Find where the given text appears and provide that cell's center as (x, y) coordinate. 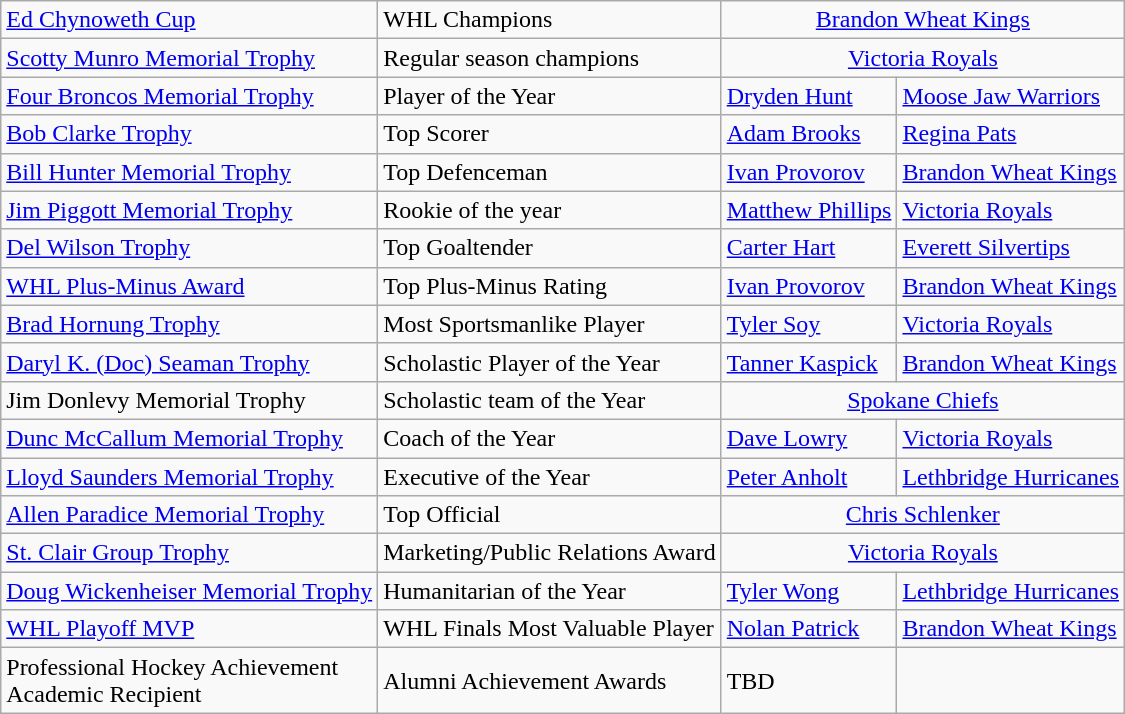
Most Sportsmanlike Player (550, 324)
Jim Piggott Memorial Trophy (190, 210)
Everett Silvertips (1011, 248)
TBD (809, 680)
Marketing/Public Relations Award (550, 553)
Carter Hart (809, 248)
Chris Schlenker (922, 515)
Regina Pats (1011, 134)
Scotty Munro Memorial Trophy (190, 58)
Dunc McCallum Memorial Trophy (190, 438)
Scholastic team of the Year (550, 400)
Top Scorer (550, 134)
Daryl K. (Doc) Seaman Trophy (190, 362)
Top Plus-Minus Rating (550, 286)
Four Broncos Memorial Trophy (190, 96)
Nolan Patrick (809, 629)
Dryden Hunt (809, 96)
Bob Clarke Trophy (190, 134)
Brad Hornung Trophy (190, 324)
Matthew Phillips (809, 210)
Executive of the Year (550, 477)
Moose Jaw Warriors (1011, 96)
Professional Hockey AchievementAcademic Recipient (190, 680)
Top Official (550, 515)
Humanitarian of the Year (550, 591)
Tyler Soy (809, 324)
Allen Paradice Memorial Trophy (190, 515)
WHL Finals Most Valuable Player (550, 629)
Alumni Achievement Awards (550, 680)
Doug Wickenheiser Memorial Trophy (190, 591)
Adam Brooks (809, 134)
Dave Lowry (809, 438)
Peter Anholt (809, 477)
Jim Donlevy Memorial Trophy (190, 400)
Scholastic Player of the Year (550, 362)
WHL Playoff MVP (190, 629)
Rookie of the year (550, 210)
Top Goaltender (550, 248)
Tanner Kaspick (809, 362)
Tyler Wong (809, 591)
WHL Champions (550, 20)
Spokane Chiefs (922, 400)
Lloyd Saunders Memorial Trophy (190, 477)
Top Defenceman (550, 172)
St. Clair Group Trophy (190, 553)
Player of the Year (550, 96)
Regular season champions (550, 58)
Del Wilson Trophy (190, 248)
Ed Chynoweth Cup (190, 20)
Bill Hunter Memorial Trophy (190, 172)
WHL Plus-Minus Award (190, 286)
Coach of the Year (550, 438)
